Pinpoint the cell where the given text exists, returning its (x, y) midpoint coordinate. 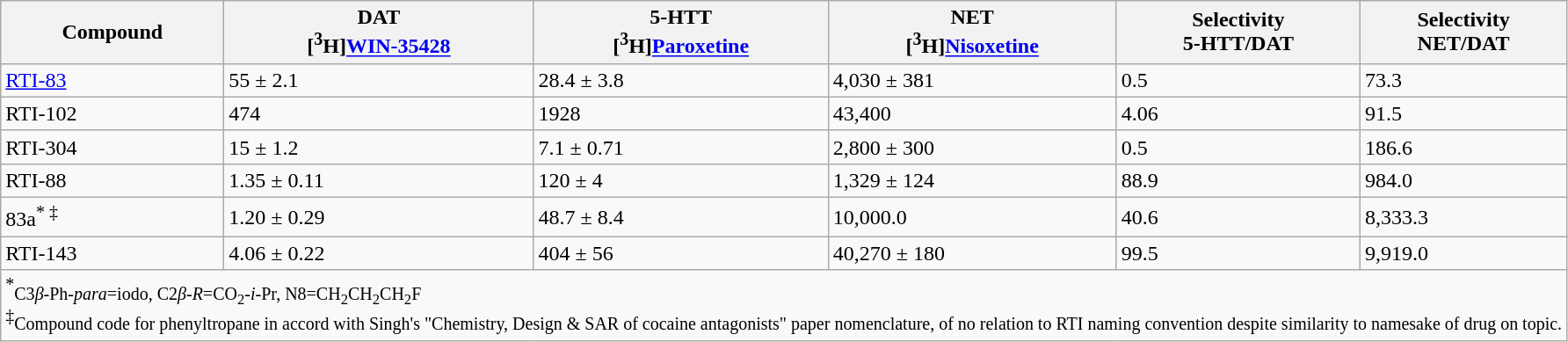
43,400 (972, 113)
Selectivity5-HTT/DAT (1238, 33)
28.4 ± 3.8 (680, 80)
40,270 ± 180 (972, 253)
7.1 ± 0.71 (680, 147)
404 ± 56 (680, 253)
1.20 ± 0.29 (379, 218)
4.06 ± 0.22 (379, 253)
984.0 (1464, 180)
99.5 (1238, 253)
8,333.3 (1464, 218)
2,800 ± 300 (972, 147)
40.6 (1238, 218)
4,030 ± 381 (972, 80)
4.06 (1238, 113)
9,919.0 (1464, 253)
SelectivityNET/DAT (1464, 33)
120 ± 4 (680, 180)
48.7 ± 8.4 (680, 218)
DAT[3H]WIN-35428 (379, 33)
Compound (113, 33)
83a* ‡ (113, 218)
NET[3H]Nisoxetine (972, 33)
1928 (680, 113)
5-HTT[3H]Paroxetine (680, 33)
RTI-102 (113, 113)
10,000.0 (972, 218)
1,329 ± 124 (972, 180)
1.35 ± 0.11 (379, 180)
RTI-83 (113, 80)
186.6 (1464, 147)
RTI-304 (113, 147)
91.5 (1464, 113)
15 ± 1.2 (379, 147)
RTI-143 (113, 253)
RTI-88 (113, 180)
88.9 (1238, 180)
474 (379, 113)
73.3 (1464, 80)
55 ± 2.1 (379, 80)
